Return [X, Y] of the center of cell containing provided text 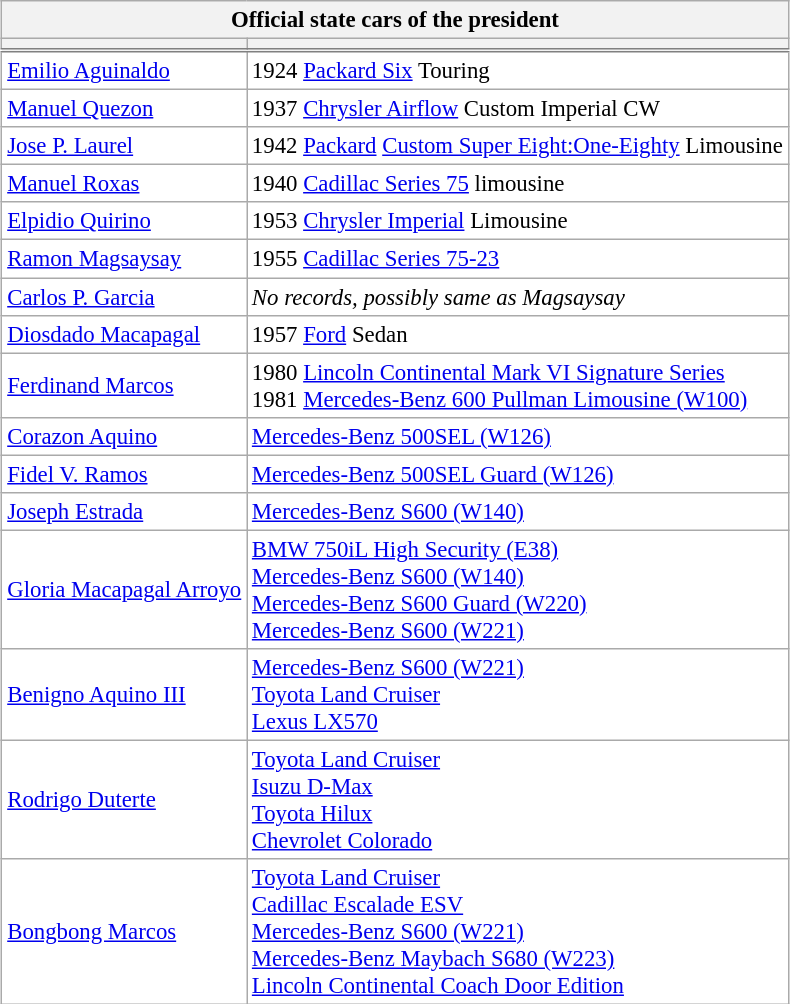
Joseph Estrada [124, 511]
Manuel Roxas [124, 184]
1940 Cadillac Series 75 limousine [518, 184]
BMW 750iL High Security (E38)Mercedes-Benz S600 (W140)Mercedes-Benz S600 Guard (W220)Mercedes-Benz S600 (W221) [518, 590]
Corazon Aquino [124, 436]
Ramon Magsaysay [124, 259]
Mercedes-Benz S600 (W140) [518, 511]
Rodrigo Duterte [124, 800]
Carlos P. Garcia [124, 297]
Mercedes-Benz 500SEL Guard (W126) [518, 474]
1955 Cadillac Series 75-23 [518, 259]
Mercedes-Benz 500SEL (W126) [518, 436]
1942 Packard Custom Super Eight:One-Eighty Limousine [518, 146]
Ferdinand Marcos [124, 386]
1953 Chrysler Imperial Limousine [518, 221]
No records, possibly same as Magsaysay [518, 297]
Diosdado Macapagal [124, 334]
1957 Ford Sedan [518, 334]
Benigno Aquino III [124, 695]
Jose P. Laurel [124, 146]
1937 Chrysler Airflow Custom Imperial CW [518, 109]
Mercedes-Benz S600 (W221)Toyota Land CruiserLexus LX570 [518, 695]
1924 Packard Six Touring [518, 70]
Toyota Land CruiserIsuzu D-MaxToyota HiluxChevrolet Colorado [518, 800]
Manuel Quezon [124, 109]
Elpidio Quirino [124, 221]
Fidel V. Ramos [124, 474]
Official state cars of the president [395, 20]
Emilio Aguinaldo [124, 70]
1980 Lincoln Continental Mark VI Signature Series1981 Mercedes-Benz 600 Pullman Limousine (W100) [518, 386]
Gloria Macapagal Arroyo [124, 590]
